Identify which cell holds the provided text, then report its [X, Y] central coordinate. 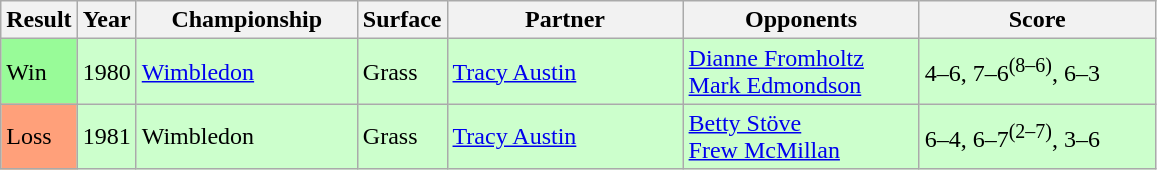
6–4, 6–7(2–7), 3–6 [1037, 136]
Partner [565, 20]
Score [1037, 20]
Year [106, 20]
4–6, 7–6(8–6), 6–3 [1037, 72]
Result [39, 20]
1980 [106, 72]
Opponents [801, 20]
Loss [39, 136]
1981 [106, 136]
Surface [402, 20]
Dianne Fromholtz Mark Edmondson [801, 72]
Betty Stöve Frew McMillan [801, 136]
Championship [246, 20]
Win [39, 72]
